Locate the cell with the specified text and output its [X, Y] center coordinate. 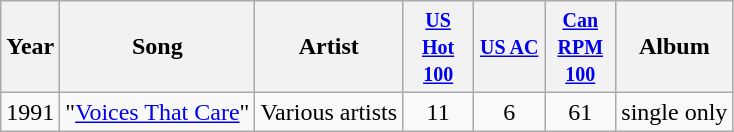
US AC [510, 47]
Song [158, 47]
Year [30, 47]
US Hot 100 [438, 47]
Album [674, 47]
1991 [30, 112]
single only [674, 112]
Can RPM 100 [580, 47]
Artist [329, 47]
11 [438, 112]
"Voices That Care" [158, 112]
61 [580, 112]
6 [510, 112]
Various artists [329, 112]
